Detect which cell encompasses the target text, then output its (X, Y) center coordinate. 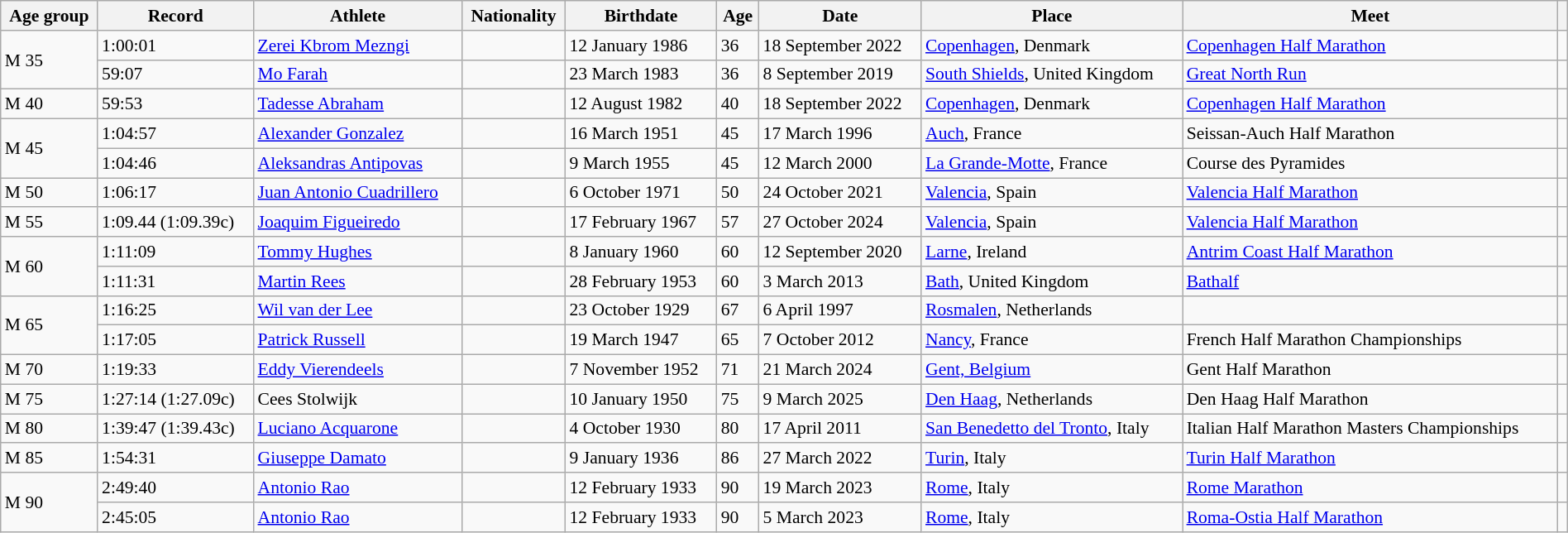
Zerei Kbrom Mezngi (358, 46)
6 April 1997 (840, 310)
M 55 (50, 223)
17 February 1967 (642, 223)
2:45:05 (175, 517)
French Half Marathon Championships (1370, 340)
Joaquim Figueiredo (358, 223)
San Benedetto del Tronto, Italy (1052, 429)
57 (738, 223)
12 January 1986 (642, 46)
67 (738, 310)
M 35 (50, 60)
Wil van der Lee (358, 310)
M 75 (50, 399)
Aleksandras Antipovas (358, 163)
1:27:14 (1:27.09c) (175, 399)
Italian Half Marathon Masters Championships (1370, 429)
Turin, Italy (1052, 459)
Turin Half Marathon (1370, 459)
Age (738, 16)
19 March 1947 (642, 340)
71 (738, 370)
Gent, Belgium (1052, 370)
M 80 (50, 429)
Roma-Ostia Half Marathon (1370, 517)
1:16:25 (175, 310)
9 March 2025 (840, 399)
Date (840, 16)
1:09.44 (1:09.39c) (175, 223)
86 (738, 459)
24 October 2021 (840, 193)
Age group (50, 16)
Luciano Acquarone (358, 429)
Rome Marathon (1370, 487)
Bathalf (1370, 281)
Seissan-Auch Half Marathon (1370, 134)
Nationality (514, 16)
59:53 (175, 104)
Record (175, 16)
50 (738, 193)
8 January 1960 (642, 252)
Athlete (358, 16)
59:07 (175, 74)
Tadesse Abraham (358, 104)
5 March 2023 (840, 517)
4 October 1930 (642, 429)
17 March 1996 (840, 134)
23 October 1929 (642, 310)
Den Haag, Netherlands (1052, 399)
Rosmalen, Netherlands (1052, 310)
16 March 1951 (642, 134)
9 January 1936 (642, 459)
6 October 1971 (642, 193)
Cees Stolwijk (358, 399)
M 85 (50, 459)
Juan Antonio Cuadrillero (358, 193)
Alexander Gonzalez (358, 134)
Eddy Vierendeels (358, 370)
Larne, Ireland (1052, 252)
1:11:31 (175, 281)
9 March 1955 (642, 163)
40 (738, 104)
Bath, United Kingdom (1052, 281)
21 March 2024 (840, 370)
23 March 1983 (642, 74)
80 (738, 429)
1:04:57 (175, 134)
M 90 (50, 502)
Den Haag Half Marathon (1370, 399)
M 60 (50, 266)
8 September 2019 (840, 74)
M 45 (50, 149)
3 March 2013 (840, 281)
1:39:47 (1:39.43c) (175, 429)
Auch, France (1052, 134)
La Grande-Motte, France (1052, 163)
12 September 2020 (840, 252)
Course des Pyramides (1370, 163)
South Shields, United Kingdom (1052, 74)
Giuseppe Damato (358, 459)
Nancy, France (1052, 340)
1:04:46 (175, 163)
M 50 (50, 193)
27 October 2024 (840, 223)
12 March 2000 (840, 163)
7 October 2012 (840, 340)
2:49:40 (175, 487)
10 January 1950 (642, 399)
1:00:01 (175, 46)
75 (738, 399)
M 70 (50, 370)
27 March 2022 (840, 459)
12 August 1982 (642, 104)
Martin Rees (358, 281)
Meet (1370, 16)
1:06:17 (175, 193)
1:19:33 (175, 370)
28 February 1953 (642, 281)
1:54:31 (175, 459)
7 November 1952 (642, 370)
Patrick Russell (358, 340)
1:17:05 (175, 340)
Great North Run (1370, 74)
65 (738, 340)
Antrim Coast Half Marathon (1370, 252)
19 March 2023 (840, 487)
Gent Half Marathon (1370, 370)
M 65 (50, 324)
17 April 2011 (840, 429)
Mo Farah (358, 74)
M 40 (50, 104)
Birthdate (642, 16)
Tommy Hughes (358, 252)
Place (1052, 16)
1:11:09 (175, 252)
